Search for the cell housing the specified text and yield its (X, Y) center coordinate. 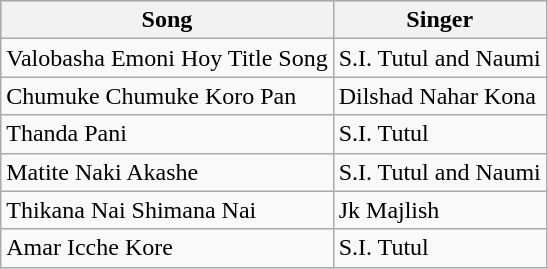
Jk Majlish (440, 210)
Singer (440, 20)
Thikana Nai Shimana Nai (167, 210)
Thanda Pani (167, 134)
Chumuke Chumuke Koro Pan (167, 96)
Song (167, 20)
Valobasha Emoni Hoy Title Song (167, 58)
Amar Icche Kore (167, 248)
Dilshad Nahar Kona (440, 96)
Matite Naki Akashe (167, 172)
